Return [x, y] of the center of cell containing provided text 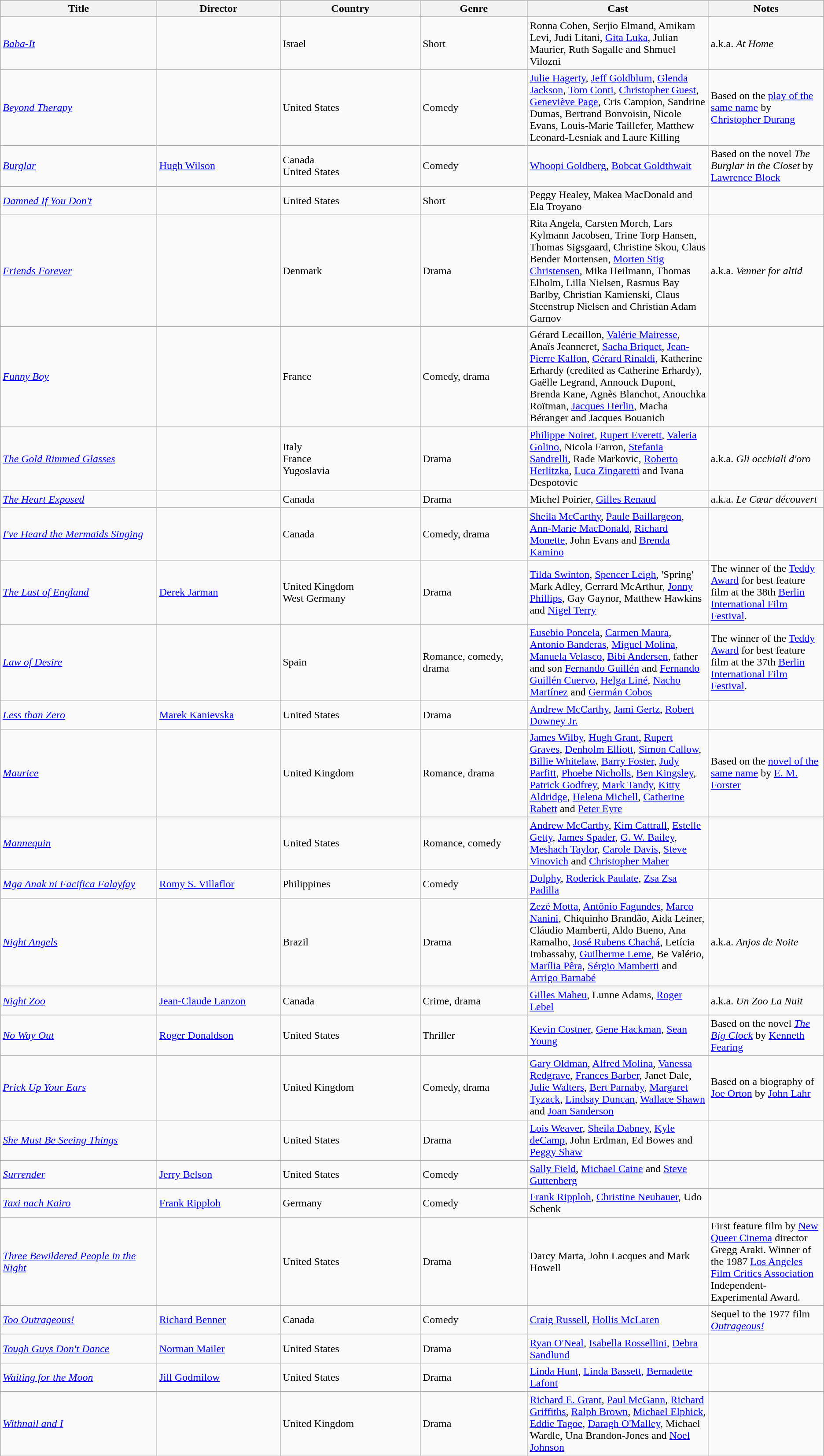
Country [350, 9]
Linda Hunt, Linda Bassett, Bernadette Lafont [618, 1377]
Based on the novel of the same name by E. M. Forster [766, 773]
United KingdomWest Germany [350, 592]
Jill Godmilow [218, 1377]
Director [218, 9]
She Must Be Seeing Things [78, 1140]
Based on the novel The Big Clock by Kenneth Fearing [766, 1035]
Brazil [350, 942]
Germany [350, 1203]
Richard Benner [218, 1320]
Darcy Marta, John Lacques and Mark Howell [618, 1261]
Friends Forever [78, 271]
Roger Donaldson [218, 1035]
Jerry Belson [218, 1174]
Cast [618, 9]
Norman Mailer [218, 1349]
a.k.a. At Home [766, 43]
Israel [350, 43]
The Heart Exposed [78, 499]
Gilles Maheu, Lunne Adams, Roger Lebel [618, 1001]
Maurice [78, 773]
Andrew McCarthy, Kim Cattrall, Estelle Getty, James Spader, G. W. Bailey, Meshach Taylor, Carole Davis, Steve Vinovich and Christopher Maher [618, 843]
Too Outrageous! [78, 1320]
Hugh Wilson [218, 166]
Dolphy, Roderick Paulate, Zsa Zsa Padilla [618, 884]
The Gold Rimmed Glasses [78, 459]
No Way Out [78, 1035]
Based on the play of the same name by Christopher Durang [766, 107]
Denmark [350, 271]
Law of Desire [78, 662]
Less than Zero [78, 715]
Withnail and I [78, 1423]
The winner of the Teddy Award for best feature film at the 38th Berlin International Film Festival. [766, 592]
Philippines [350, 884]
a.k.a. Gli occhiali d'oro [766, 459]
Funny Boy [78, 377]
Tough Guys Don't Dance [78, 1349]
Andrew McCarthy, Jami Gertz, Robert Downey Jr. [618, 715]
Michel Poirier, Gilles Renaud [618, 499]
Title [78, 9]
Prick Up Your Ears [78, 1088]
Sequel to the 1977 film Outrageous! [766, 1320]
Waiting for the Moon [78, 1377]
CanadaUnited States [350, 166]
The Last of England [78, 592]
Mannequin [78, 843]
The winner of the Teddy Award for best feature film at the 37th Berlin International Film Festival. [766, 662]
Damned If You Don't [78, 201]
Genre [474, 9]
Tilda Swinton, Spencer Leigh, 'Spring' Mark Adley, Gerrard McArthur, Jonny Phillips, Gay Gaynor, Matthew Hawkins and Nigel Terry [618, 592]
a.k.a. Le Cœur découvert [766, 499]
Derek Jarman [218, 592]
Frank Ripploh [218, 1203]
Taxi nach Kairo [78, 1203]
Marek Kanievska [218, 715]
Romance, drama [474, 773]
Ryan O'Neal, Isabella Rossellini, Debra Sandlund [618, 1349]
Based on the novel The Burglar in the Closet by Lawrence Block [766, 166]
Romy S. Villaflor [218, 884]
Three Bewildered People in the Night [78, 1261]
Based on a biography of Joe Orton by John Lahr [766, 1088]
Jean-Claude Lanzon [218, 1001]
Notes [766, 9]
Kevin Costner, Gene Hackman, Sean Young [618, 1035]
Sheila McCarthy, Paule Baillargeon, Ann-Marie MacDonald, Richard Monette, John Evans and Brenda Kamino [618, 533]
Beyond Therapy [78, 107]
Craig Russell, Hollis McLaren [618, 1320]
Lois Weaver, Sheila Dabney, Kyle deCamp, John Erdman, Ed Bowes and Peggy Shaw [618, 1140]
a.k.a. Anjos de Noite [766, 942]
Night Zoo [78, 1001]
France [350, 377]
Romance, comedy [474, 843]
Romance, comedy, drama [474, 662]
Peggy Healey, Makea MacDonald and Ela Troyano [618, 201]
a.k.a. Venner for altid [766, 271]
ItalyFranceYugoslavia [350, 459]
Baba-It [78, 43]
Whoopi Goldberg, Bobcat Goldthwait [618, 166]
Mga Anak ni Facifica Falayfay [78, 884]
a.k.a. Un Zoo La Nuit [766, 1001]
Spain [350, 662]
Burglar [78, 166]
Frank Ripploh, Christine Neubauer, Udo Schenk [618, 1203]
Sally Field, Michael Caine and Steve Guttenberg [618, 1174]
Night Angels [78, 942]
I've Heard the Mermaids Singing [78, 533]
Ronna Cohen, Serjio Elmand, Amikam Levi, Judi Litani, Gita Luka, Julian Maurier, Ruth Sagalle and Shmuel Vilozni [618, 43]
First feature film by New Queer Cinema director Gregg Araki. Winner of the 1987 Los Angeles Film Critics Association Independent-Experimental Award. [766, 1261]
Thriller [474, 1035]
Crime, drama [474, 1001]
Surrender [78, 1174]
